Capture the cell that displays the provided text and extract its [X, Y] central coordinate. 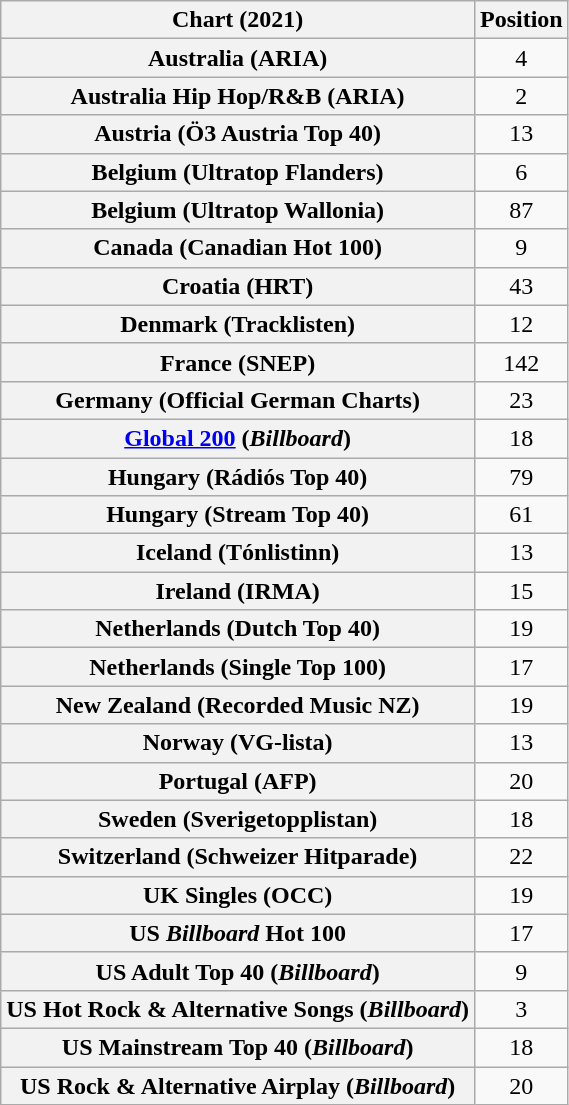
23 [521, 400]
22 [521, 857]
US Adult Top 40 (Billboard) [238, 971]
Sweden (Sverigetopplistan) [238, 819]
Position [521, 20]
US Hot Rock & Alternative Songs (Billboard) [238, 1009]
Norway (VG-lista) [238, 743]
Ireland (IRMA) [238, 591]
Belgium (Ultratop Flanders) [238, 172]
Iceland (Tónlistinn) [238, 553]
15 [521, 591]
43 [521, 286]
Hungary (Stream Top 40) [238, 515]
Australia Hip Hop/R&B (ARIA) [238, 96]
Austria (Ö3 Austria Top 40) [238, 134]
Hungary (Rádiós Top 40) [238, 477]
79 [521, 477]
3 [521, 1009]
4 [521, 58]
Switzerland (Schweizer Hitparade) [238, 857]
Portugal (AFP) [238, 781]
Croatia (HRT) [238, 286]
US Billboard Hot 100 [238, 933]
Global 200 (Billboard) [238, 438]
Chart (2021) [238, 20]
New Zealand (Recorded Music NZ) [238, 705]
142 [521, 362]
US Mainstream Top 40 (Billboard) [238, 1047]
Canada (Canadian Hot 100) [238, 248]
12 [521, 324]
87 [521, 210]
6 [521, 172]
France (SNEP) [238, 362]
61 [521, 515]
Belgium (Ultratop Wallonia) [238, 210]
2 [521, 96]
Australia (ARIA) [238, 58]
Denmark (Tracklisten) [238, 324]
Netherlands (Dutch Top 40) [238, 629]
UK Singles (OCC) [238, 895]
Netherlands (Single Top 100) [238, 667]
Germany (Official German Charts) [238, 400]
US Rock & Alternative Airplay (Billboard) [238, 1085]
